Output the (X, Y) coordinate of the center of the cell containing the given text.  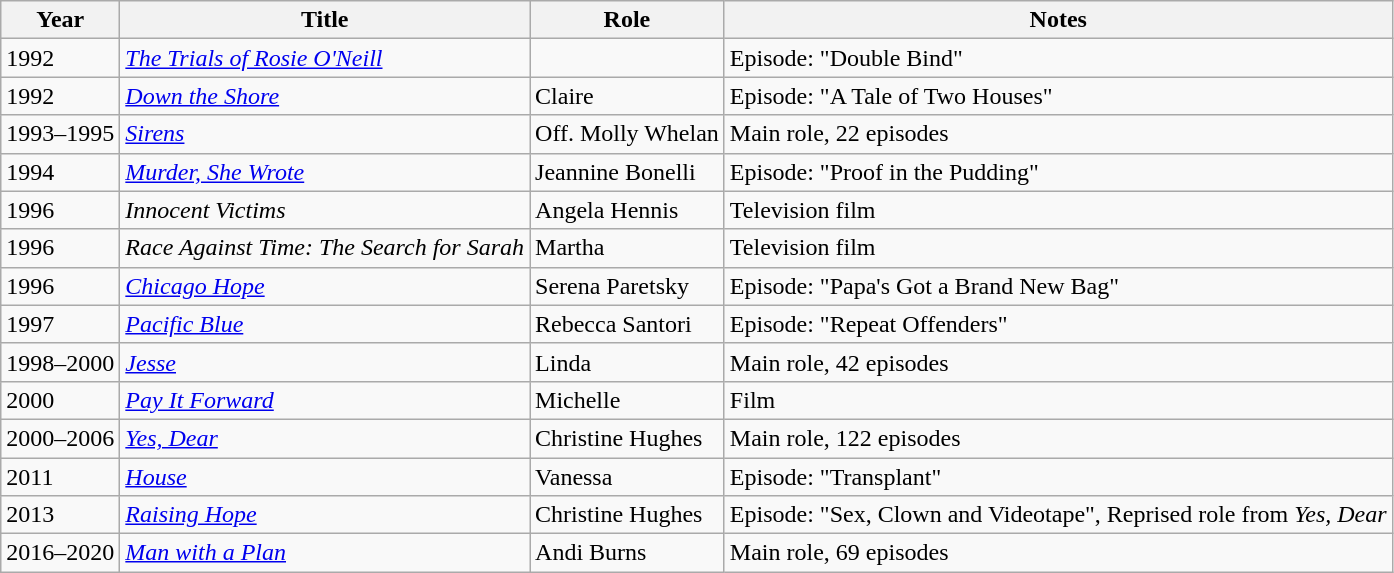
Jesse (325, 362)
Pacific Blue (325, 324)
Main role, 42 episodes (1058, 362)
Episode: "Proof in the Pudding" (1058, 172)
Raising Hope (325, 515)
2000–2006 (60, 438)
Film (1058, 400)
Off. Molly Whelan (628, 134)
Innocent Victims (325, 210)
2016–2020 (60, 553)
Episode: "Sex, Clown and Videotape", Reprised role from Yes, Dear (1058, 515)
Main role, 69 episodes (1058, 553)
Serena Paretsky (628, 286)
2000 (60, 400)
2011 (60, 477)
Main role, 122 episodes (1058, 438)
Claire (628, 96)
Man with a Plan (325, 553)
Episode: "Transplant" (1058, 477)
House (325, 477)
Episode: "A Tale of Two Houses" (1058, 96)
1994 (60, 172)
2013 (60, 515)
Main role, 22 episodes (1058, 134)
The Trials of Rosie O'Neill (325, 58)
Chicago Hope (325, 286)
Role (628, 20)
Linda (628, 362)
Sirens (325, 134)
1998–2000 (60, 362)
1993–1995 (60, 134)
Vanessa (628, 477)
Angela Hennis (628, 210)
Rebecca Santori (628, 324)
Jeannine Bonelli (628, 172)
Yes, Dear (325, 438)
Episode: "Papa's Got a Brand New Bag" (1058, 286)
Title (325, 20)
1997 (60, 324)
Martha (628, 248)
Murder, She Wrote (325, 172)
Andi Burns (628, 553)
Episode: "Double Bind" (1058, 58)
Notes (1058, 20)
Episode: "Repeat Offenders" (1058, 324)
Race Against Time: The Search for Sarah (325, 248)
Down the Shore (325, 96)
Year (60, 20)
Michelle (628, 400)
Pay It Forward (325, 400)
